Output the (x, y) coordinate of the center of the cell containing the given text.  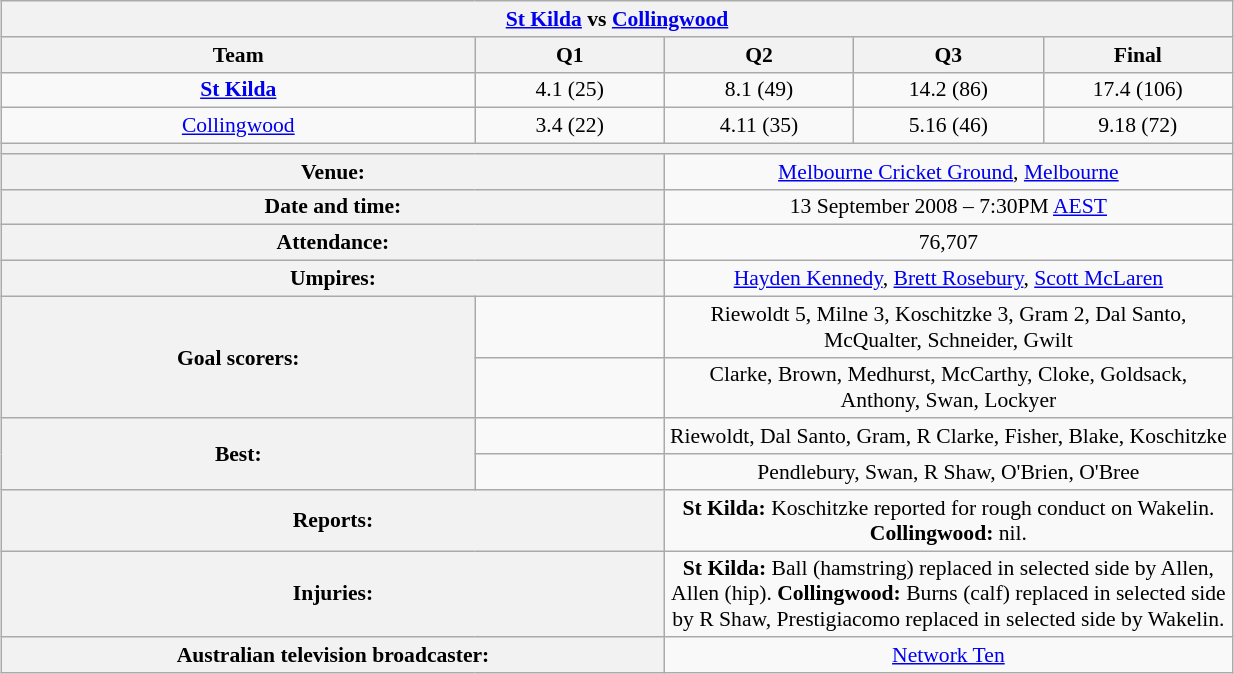
Injuries: (334, 594)
5.16 (46) (948, 126)
8.1 (49) (758, 90)
Pendlebury, Swan, R Shaw, O'Brien, O'Bree (948, 472)
Clarke, Brown, Medhurst, McCarthy, Cloke, Goldsack, Anthony, Swan, Lockyer (948, 388)
3.4 (22) (570, 126)
Hayden Kennedy, Brett Rosebury, Scott McLaren (948, 279)
Venue: (334, 172)
76,707 (948, 243)
Final (1138, 55)
Team (238, 55)
Riewoldt 5, Milne 3, Koschitzke 3, Gram 2, Dal Santo, McQualter, Schneider, Gwilt (948, 326)
Network Ten (948, 656)
9.18 (72) (1138, 126)
14.2 (86) (948, 90)
4.1 (25) (570, 90)
Reports: (334, 520)
Goal scorers: (238, 357)
St Kilda vs Collingwood (618, 19)
Australian television broadcaster: (334, 656)
Riewoldt, Dal Santo, Gram, R Clarke, Fisher, Blake, Koschitzke (948, 437)
St Kilda (238, 90)
Attendance: (334, 243)
Umpires: (334, 279)
Date and time: (334, 207)
Q3 (948, 55)
13 September 2008 – 7:30PM AEST (948, 207)
Melbourne Cricket Ground, Melbourne (948, 172)
4.11 (35) (758, 126)
17.4 (106) (1138, 90)
Collingwood (238, 126)
St Kilda: Koschitzke reported for rough conduct on Wakelin. Collingwood: nil. (948, 520)
Q2 (758, 55)
Q1 (570, 55)
Best: (238, 454)
